Identify which cell holds the provided text, then report its [x, y] central coordinate. 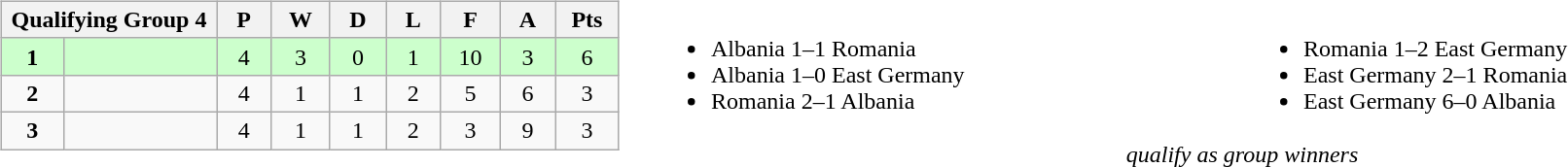
9 [527, 130]
5 [471, 93]
0 [358, 56]
P [244, 19]
Pts [588, 19]
D [358, 19]
W [302, 19]
Qualifying Group 4 [109, 19]
L [414, 19]
F [471, 19]
10 [471, 56]
A [527, 19]
